Locate the cell with the specified text and output its (X, Y) center coordinate. 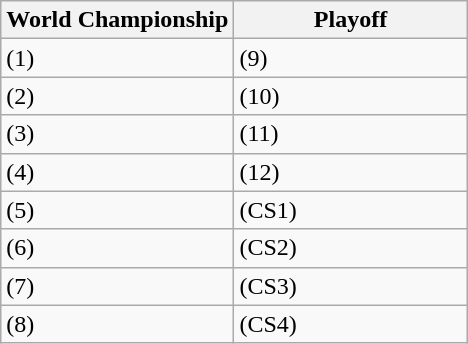
(4) (118, 172)
(5) (118, 210)
World Championship (118, 20)
Playoff (350, 20)
(1) (118, 58)
(2) (118, 96)
(CS3) (350, 286)
(CS4) (350, 324)
(6) (118, 248)
(10) (350, 96)
(CS1) (350, 210)
(9) (350, 58)
(11) (350, 134)
(CS2) (350, 248)
(7) (118, 286)
(3) (118, 134)
(8) (118, 324)
(12) (350, 172)
